Return [x, y] of the center of cell containing provided text 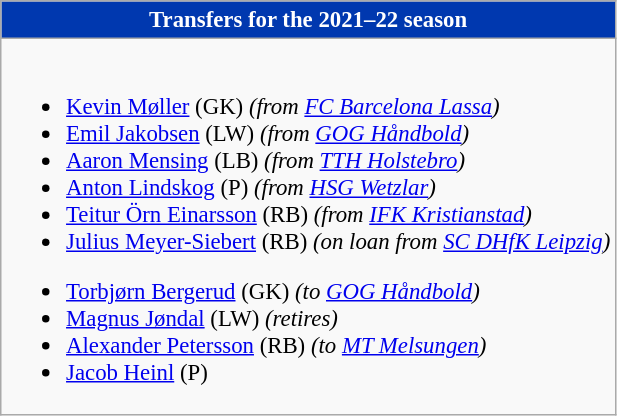
Transfers for the 2021–22 season [308, 20]
